Search for the cell housing the specified text and yield its (X, Y) center coordinate. 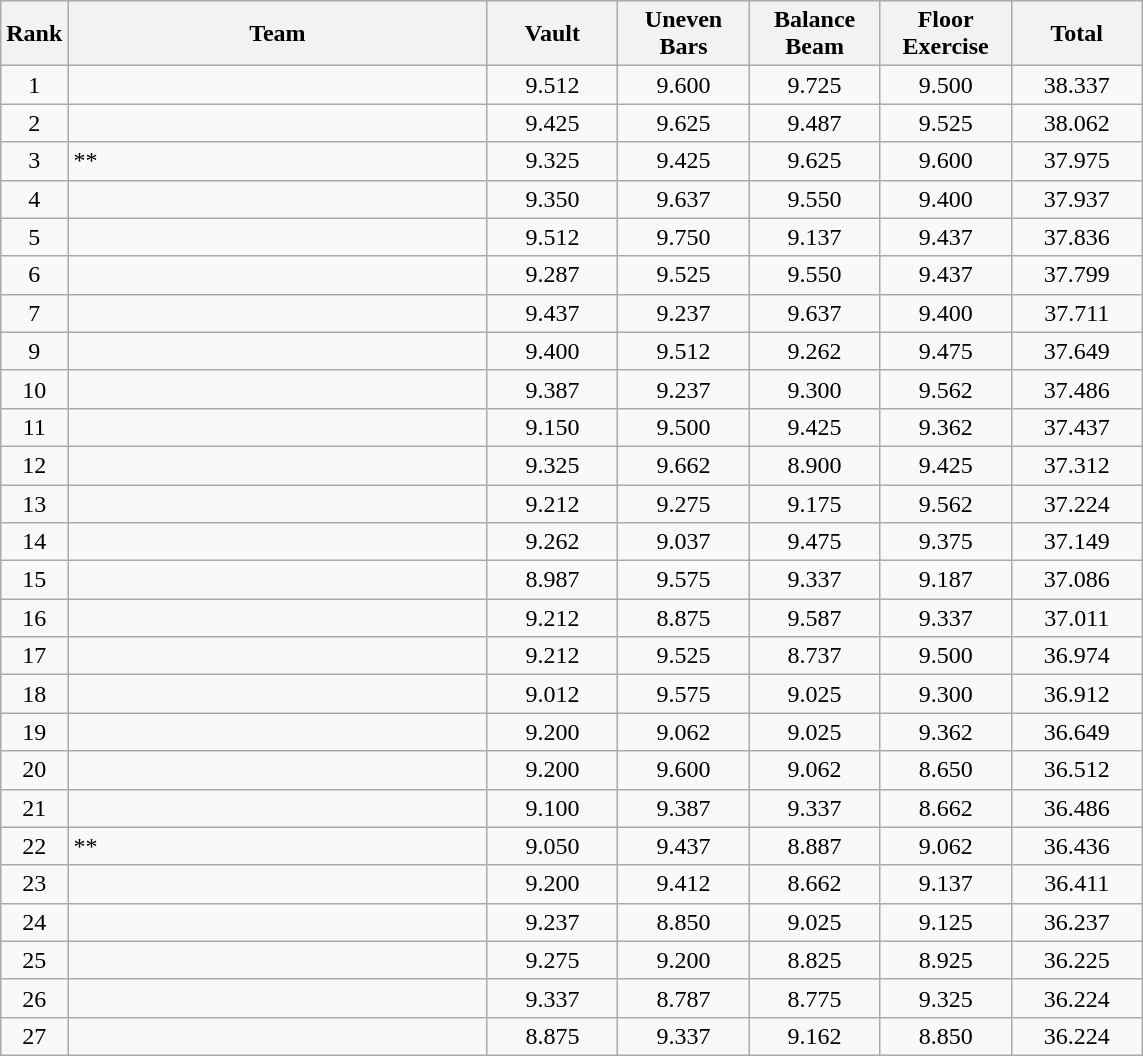
9.050 (552, 846)
8.887 (814, 846)
8.775 (814, 998)
12 (34, 465)
9.587 (814, 618)
37.224 (1076, 503)
27 (34, 1036)
8.900 (814, 465)
9.750 (684, 237)
9.725 (814, 85)
11 (34, 427)
24 (34, 922)
3 (34, 161)
37.312 (1076, 465)
9.012 (552, 694)
36.436 (1076, 846)
13 (34, 503)
37.799 (1076, 275)
8.987 (552, 580)
8.650 (946, 770)
Rank (34, 34)
36.237 (1076, 922)
21 (34, 808)
26 (34, 998)
9.350 (552, 199)
36.225 (1076, 960)
36.512 (1076, 770)
37.937 (1076, 199)
9.037 (684, 542)
UnevenBars (684, 34)
17 (34, 656)
37.836 (1076, 237)
36.912 (1076, 694)
20 (34, 770)
Total (1076, 34)
2 (34, 123)
BalanceBeam (814, 34)
9.187 (946, 580)
38.062 (1076, 123)
25 (34, 960)
10 (34, 389)
8.925 (946, 960)
9.487 (814, 123)
9.287 (552, 275)
37.975 (1076, 161)
37.437 (1076, 427)
36.649 (1076, 732)
8.737 (814, 656)
9.125 (946, 922)
5 (34, 237)
19 (34, 732)
22 (34, 846)
6 (34, 275)
FloorExercise (946, 34)
15 (34, 580)
23 (34, 884)
Team (278, 34)
4 (34, 199)
14 (34, 542)
37.486 (1076, 389)
9.150 (552, 427)
9.375 (946, 542)
16 (34, 618)
9.100 (552, 808)
37.086 (1076, 580)
1 (34, 85)
37.649 (1076, 351)
7 (34, 313)
9.412 (684, 884)
37.711 (1076, 313)
37.149 (1076, 542)
9 (34, 351)
9.175 (814, 503)
9.162 (814, 1036)
8.787 (684, 998)
37.011 (1076, 618)
8.825 (814, 960)
18 (34, 694)
9.662 (684, 465)
36.486 (1076, 808)
38.337 (1076, 85)
36.974 (1076, 656)
Vault (552, 34)
36.411 (1076, 884)
